From the cell containing the given text, extract its center point as (x, y) coordinate. 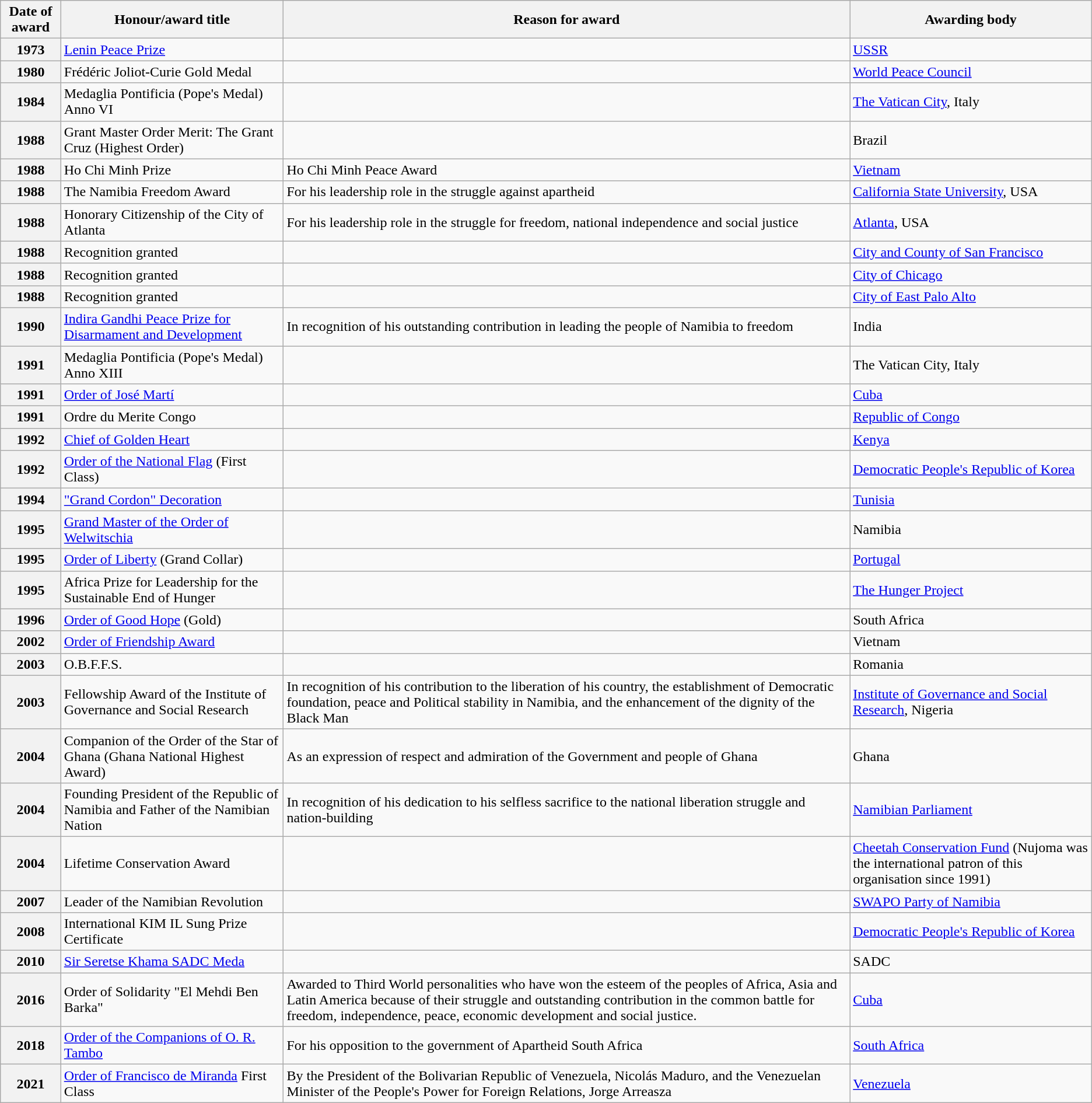
Ghana (971, 756)
Reason for award (567, 20)
Order of Liberty (Grand Collar) (172, 560)
Grand Master of the Order of Welwitschia (172, 530)
International KIM IL Sung Prize Certificate (172, 931)
O.B.F.F.S. (172, 664)
Atlanta, USA (971, 222)
Republic of Congo (971, 417)
Order of Francisco de Miranda First Class (172, 1083)
Africa Prize for Leadership for the Sustainable End of Hunger (172, 589)
"Grand Cordon" Decoration (172, 500)
In recognition of his outstanding contribution in leading the people of Namibia to freedom (567, 327)
Romania (971, 664)
Kenya (971, 439)
Order of Friendship Award (172, 642)
Ordre du Merite Congo (172, 417)
Portugal (971, 560)
2021 (31, 1083)
Namibian Parliament (971, 809)
Cheetah Conservation Fund (Nujoma was the international patron of this organisation since 1991) (971, 863)
Lenin Peace Prize (172, 50)
Founding President of the Republic of Namibia and Father of the Namibian Nation (172, 809)
For his opposition to the government of Apartheid South Africa (567, 1046)
1973 (31, 50)
Chief of Golden Heart (172, 439)
Namibia (971, 530)
Companion of the Order of the Star of Ghana (Ghana National Highest Award) (172, 756)
2018 (31, 1046)
Order of Good Hope (Gold) (172, 620)
In recognition of his dedication to his selfless sacrifice to the national liberation struggle and nation-building (567, 809)
Brazil (971, 140)
Ho Chi Minh Peace Award (567, 170)
2008 (31, 931)
City of Chicago (971, 274)
1994 (31, 500)
The Hunger Project (971, 589)
Order of the Companions of O. R. Tambo (172, 1046)
Fellowship Award of the Institute of Governance and Social Research (172, 702)
Order of the National Flag (First Class) (172, 469)
Institute of Governance and Social Research, Nigeria (971, 702)
2007 (31, 902)
For his leadership role in the struggle against apartheid (567, 192)
SWAPO Party of Namibia (971, 902)
Frédéric Joliot-Curie Gold Medal (172, 72)
1990 (31, 327)
Venezuela (971, 1083)
Awarding body (971, 20)
2002 (31, 642)
Date of award (31, 20)
Medaglia Pontificia (Pope's Medal) Anno XIII (172, 364)
1980 (31, 72)
Indira Gandhi Peace Prize for Disarmament and Development (172, 327)
Honorary Citizenship of the City of Atlanta (172, 222)
As an expression of respect and admiration of the Government and people of Ghana (567, 756)
City and County of San Francisco (971, 252)
Grant Master Order Merit: The Grant Cruz (Highest Order) (172, 140)
California State University, USA (971, 192)
Leader of the Namibian Revolution (172, 902)
Tunisia (971, 500)
India (971, 327)
2016 (31, 1000)
For his leadership role in the struggle for freedom, national independence and social justice (567, 222)
1996 (31, 620)
The Namibia Freedom Award (172, 192)
1984 (31, 102)
Order of Solidarity "El Mehdi Ben Barka" (172, 1000)
City of East Palo Alto (971, 296)
World Peace Council (971, 72)
SADC (971, 962)
2010 (31, 962)
Ho Chi Minh Prize (172, 170)
Order of José Martí (172, 395)
Honour/award title (172, 20)
Medaglia Pontificia (Pope's Medal) Anno VI (172, 102)
USSR (971, 50)
Lifetime Conservation Award (172, 863)
Sir Seretse Khama SADC Meda (172, 962)
